For the text-containing cell, return its midpoint in (x, y) coordinate format. 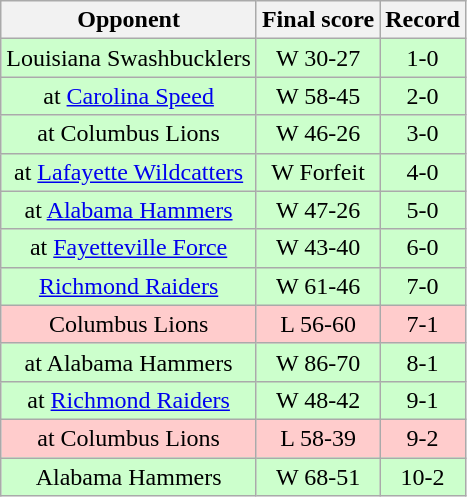
W 47-26 (318, 210)
7-0 (423, 286)
8-1 (423, 362)
W 68-51 (318, 477)
W 86-70 (318, 362)
Louisiana Swashbucklers (129, 58)
W 58-45 (318, 96)
Record (423, 20)
5-0 (423, 210)
W 30-27 (318, 58)
at Richmond Raiders (129, 400)
4-0 (423, 172)
Opponent (129, 20)
Final score (318, 20)
W 48-42 (318, 400)
at Fayetteville Force (129, 248)
2-0 (423, 96)
L 58-39 (318, 438)
Richmond Raiders (129, 286)
3-0 (423, 134)
1-0 (423, 58)
at Lafayette Wildcatters (129, 172)
at Carolina Speed (129, 96)
W 61-46 (318, 286)
Alabama Hammers (129, 477)
10-2 (423, 477)
Columbus Lions (129, 324)
6-0 (423, 248)
9-2 (423, 438)
W Forfeit (318, 172)
9-1 (423, 400)
L 56-60 (318, 324)
W 46-26 (318, 134)
W 43-40 (318, 248)
7-1 (423, 324)
